Identify which cell holds the provided text, then report its [x, y] central coordinate. 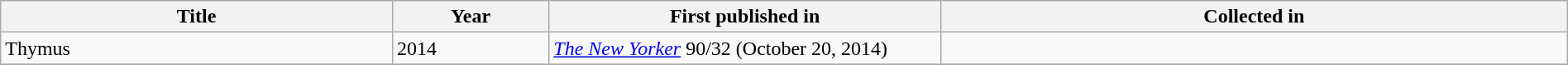
First published in [745, 17]
2014 [470, 48]
The New Yorker 90/32 (October 20, 2014) [745, 48]
Title [197, 17]
Year [470, 17]
Collected in [1254, 17]
Thymus [197, 48]
